Find where the given text appears and provide that cell's center as [x, y] coordinate. 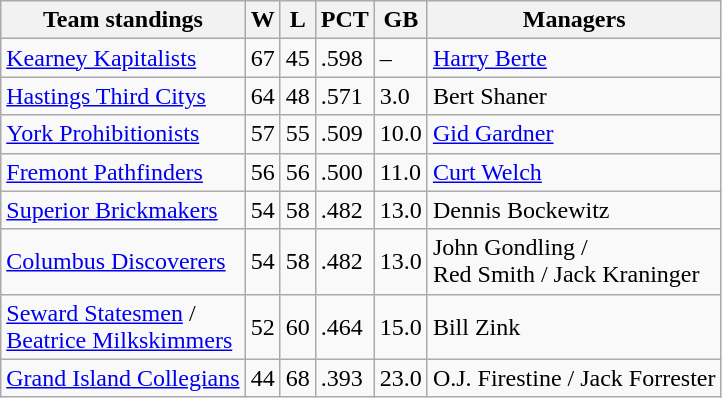
– [400, 58]
L [298, 20]
Curt Welch [574, 172]
O.J. Firestine / Jack Forrester [574, 378]
Gid Gardner [574, 134]
Columbus Discoverers [123, 262]
.571 [344, 96]
Grand Island Collegians [123, 378]
Kearney Kapitalists [123, 58]
10.0 [400, 134]
48 [298, 96]
Harry Berte [574, 58]
GB [400, 20]
3.0 [400, 96]
64 [262, 96]
York Prohibitionists [123, 134]
.509 [344, 134]
Hastings Third Citys [123, 96]
Seward Statesmen / Beatrice Milkskimmers [123, 326]
Bert Shaner [574, 96]
Team standings [123, 20]
52 [262, 326]
55 [298, 134]
44 [262, 378]
Bill Zink [574, 326]
Dennis Bockewitz [574, 210]
15.0 [400, 326]
23.0 [400, 378]
Managers [574, 20]
.464 [344, 326]
68 [298, 378]
11.0 [400, 172]
.500 [344, 172]
W [262, 20]
John Gondling / Red Smith / Jack Kraninger [574, 262]
57 [262, 134]
Superior Brickmakers [123, 210]
67 [262, 58]
PCT [344, 20]
Fremont Pathfinders [123, 172]
45 [298, 58]
.393 [344, 378]
.598 [344, 58]
60 [298, 326]
